Return the (x, y) coordinate for the center point of the cell that contains the specified text.  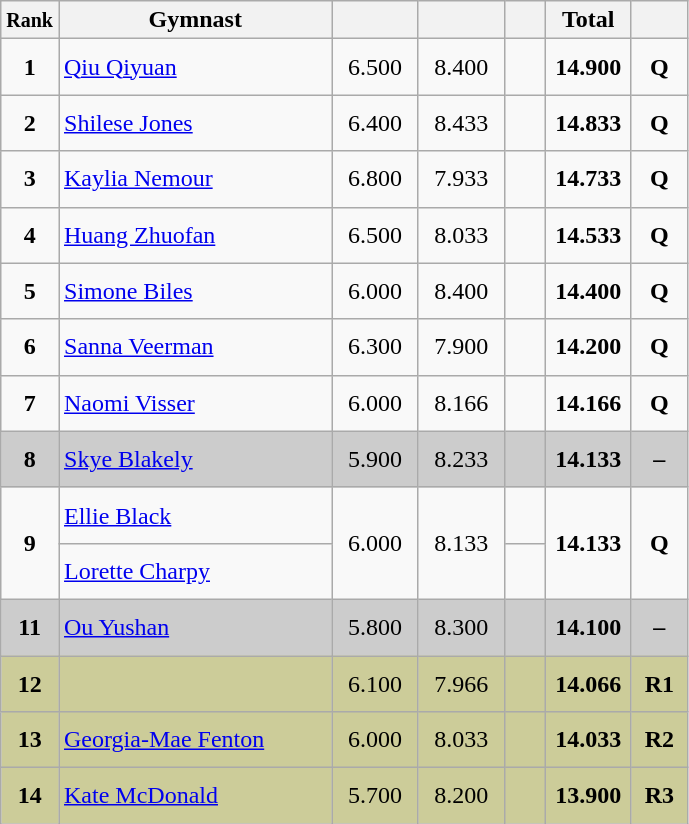
14.900 (588, 67)
5 (30, 291)
8 (30, 459)
14.166 (588, 403)
11 (30, 627)
Naomi Visser (195, 403)
6.400 (375, 123)
2 (30, 123)
8.300 (461, 627)
3 (30, 179)
13.900 (588, 796)
8.166 (461, 403)
13 (30, 740)
Ou Yushan (195, 627)
Gymnast (195, 20)
9 (30, 543)
Georgia-Mae Fenton (195, 740)
7.900 (461, 347)
Shilese Jones (195, 123)
7.966 (461, 684)
Qiu Qiyuan (195, 67)
8.233 (461, 459)
7 (30, 403)
Ellie Black (195, 515)
Kaylia Nemour (195, 179)
8.133 (461, 543)
14.400 (588, 291)
1 (30, 67)
R2 (659, 740)
7.933 (461, 179)
12 (30, 684)
6.800 (375, 179)
4 (30, 235)
Sanna Veerman (195, 347)
Kate McDonald (195, 796)
14.200 (588, 347)
R1 (659, 684)
Rank (30, 20)
5.900 (375, 459)
14.733 (588, 179)
Lorette Charpy (195, 571)
6.100 (375, 684)
R3 (659, 796)
Huang Zhuofan (195, 235)
6 (30, 347)
14 (30, 796)
Total (588, 20)
Simone Biles (195, 291)
5.800 (375, 627)
14.033 (588, 740)
14.066 (588, 684)
6.300 (375, 347)
14.533 (588, 235)
Skye Blakely (195, 459)
8.433 (461, 123)
14.100 (588, 627)
8.200 (461, 796)
14.833 (588, 123)
5.700 (375, 796)
